Detect which cell encompasses the target text, then output its (X, Y) center coordinate. 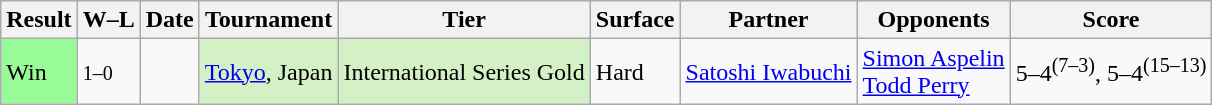
Date (170, 20)
Opponents (934, 20)
Result (39, 20)
Surface (635, 20)
5–4(7–3), 5–4(15–13) (1111, 72)
Score (1111, 20)
Win (39, 72)
Satoshi Iwabuchi (768, 72)
Partner (768, 20)
1–0 (108, 72)
Tokyo, Japan (268, 72)
Simon Aspelin Todd Perry (934, 72)
International Series Gold (464, 72)
Hard (635, 72)
Tier (464, 20)
W–L (108, 20)
Tournament (268, 20)
